Return [x, y] of the center of cell containing provided text 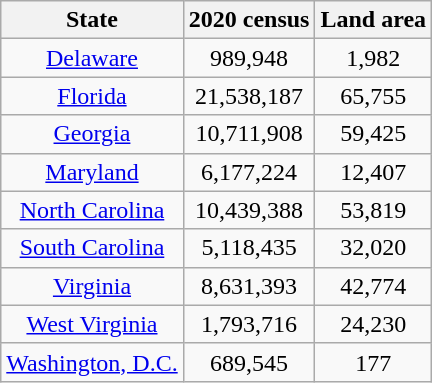
24,230 [374, 324]
South Carolina [92, 248]
North Carolina [92, 210]
Virginia [92, 286]
53,819 [374, 210]
1,793,716 [249, 324]
Georgia [92, 134]
65,755 [374, 96]
5,118,435 [249, 248]
1,982 [374, 58]
177 [374, 362]
8,631,393 [249, 286]
Washington, D.C. [92, 362]
State [92, 20]
Land area [374, 20]
21,538,187 [249, 96]
Maryland [92, 172]
2020 census [249, 20]
989,948 [249, 58]
59,425 [374, 134]
Florida [92, 96]
689,545 [249, 362]
42,774 [374, 286]
6,177,224 [249, 172]
Delaware [92, 58]
10,711,908 [249, 134]
12,407 [374, 172]
32,020 [374, 248]
10,439,388 [249, 210]
West Virginia [92, 324]
